Identify which cell holds the provided text, then report its [X, Y] central coordinate. 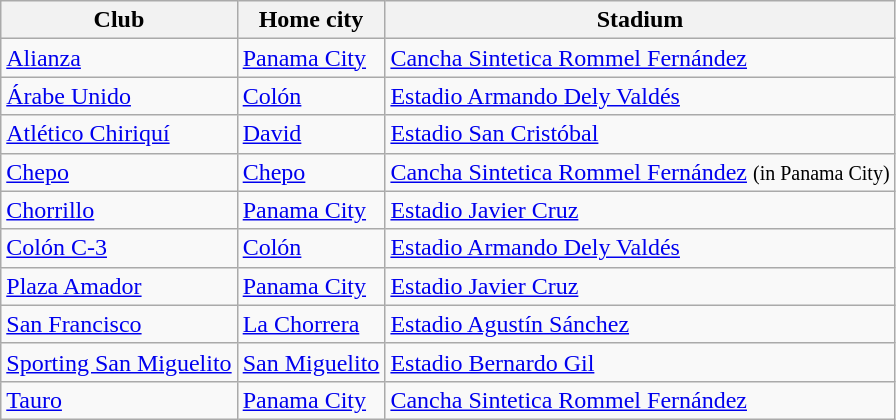
Árabe Unido [119, 96]
Tauro [119, 400]
Estadio Agustín Sánchez [640, 324]
David [311, 134]
Home city [311, 20]
Sporting San Miguelito [119, 362]
Atlético Chiriquí [119, 134]
Club [119, 20]
Plaza Amador [119, 286]
San Miguelito [311, 362]
Cancha Sintetica Rommel Fernández (in Panama City) [640, 172]
San Francisco [119, 324]
Colón C-3 [119, 248]
Alianza [119, 58]
Estadio San Cristóbal [640, 134]
Estadio Bernardo Gil [640, 362]
La Chorrera [311, 324]
Chorrillo [119, 210]
Stadium [640, 20]
